Scan for the cell matching the given text and deliver its [X, Y] coordinate at center. 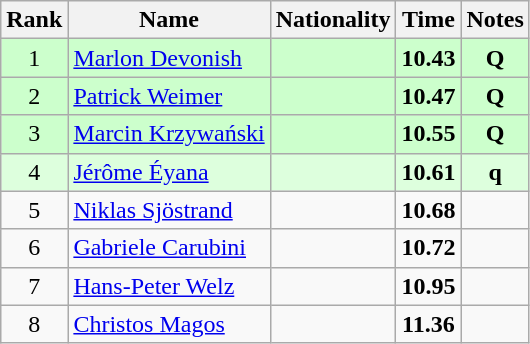
Christos Magos [169, 324]
10.68 [428, 210]
Gabriele Carubini [169, 248]
11.36 [428, 324]
10.61 [428, 172]
7 [34, 286]
Niklas Sjöstrand [169, 210]
10.72 [428, 248]
Hans-Peter Welz [169, 286]
6 [34, 248]
1 [34, 58]
Jérôme Éyana [169, 172]
8 [34, 324]
10.43 [428, 58]
Marcin Krzywański [169, 134]
Patrick Weimer [169, 96]
10.95 [428, 286]
5 [34, 210]
2 [34, 96]
Rank [34, 20]
q [495, 172]
Marlon Devonish [169, 58]
4 [34, 172]
10.55 [428, 134]
Time [428, 20]
3 [34, 134]
Name [169, 20]
Nationality [333, 20]
10.47 [428, 96]
Notes [495, 20]
